From the cell containing the given text, extract its center point as [x, y] coordinate. 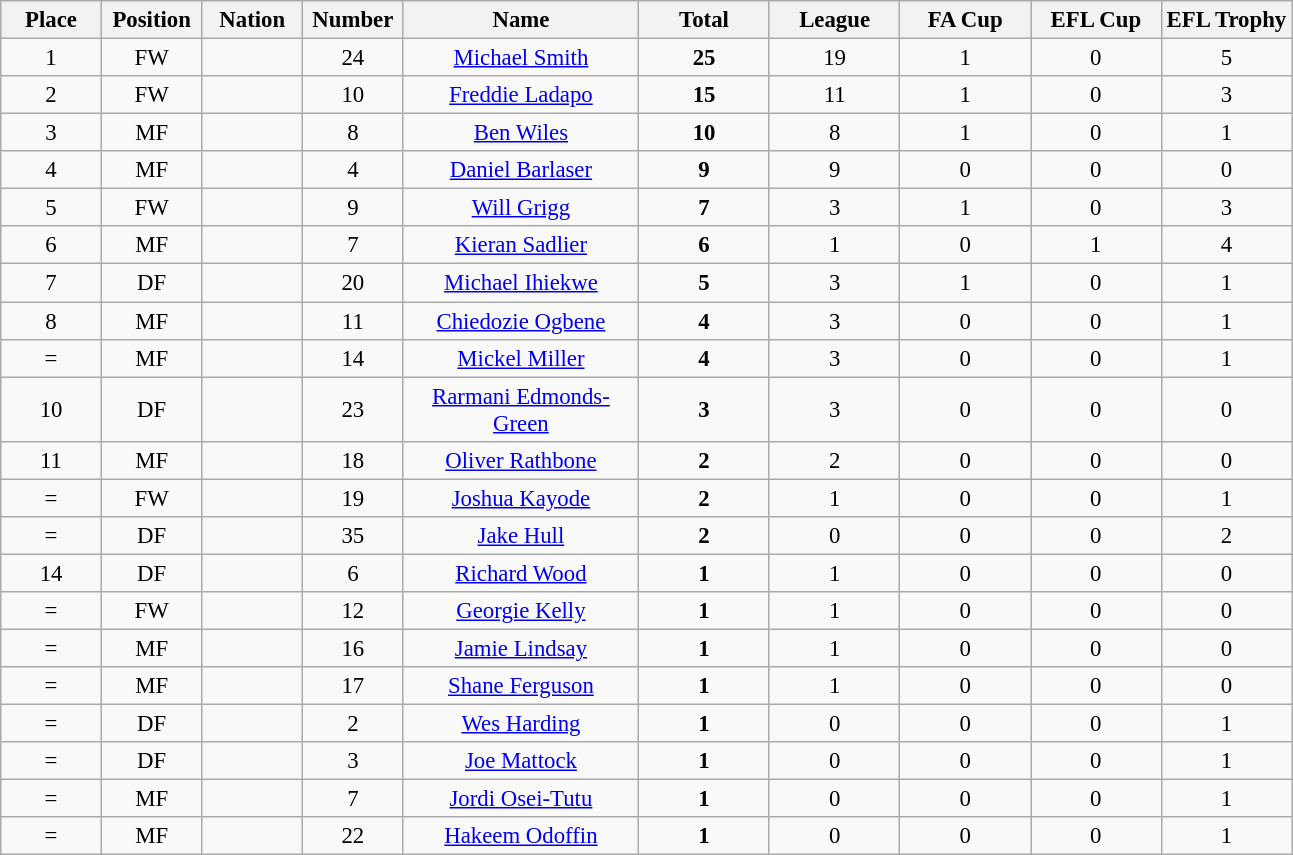
Number [354, 20]
20 [354, 283]
Daniel Barlaser [521, 170]
Oliver Rathbone [521, 460]
Freddie Ladapo [521, 95]
Georgie Kelly [521, 611]
Wes Harding [521, 724]
EFL Cup [1096, 20]
League [834, 20]
EFL Trophy [1226, 20]
Total [704, 20]
Richard Wood [521, 573]
Rarmani Edmonds-Green [521, 410]
15 [704, 95]
25 [704, 58]
Mickel Miller [521, 358]
Position [152, 20]
Jordi Osei-Tutu [521, 799]
18 [354, 460]
FA Cup [966, 20]
Will Grigg [521, 208]
Jamie Lindsay [521, 648]
Place [52, 20]
Kieran Sadlier [521, 245]
Joshua Kayode [521, 498]
24 [354, 58]
23 [354, 410]
17 [354, 686]
Nation [252, 20]
Michael Smith [521, 58]
Name [521, 20]
Ben Wiles [521, 133]
22 [354, 836]
Hakeem Odoffin [521, 836]
Shane Ferguson [521, 686]
Joe Mattock [521, 761]
Jake Hull [521, 536]
16 [354, 648]
35 [354, 536]
Michael Ihiekwe [521, 283]
Chiedozie Ogbene [521, 321]
12 [354, 611]
